Return [x, y] of the center of cell containing provided text 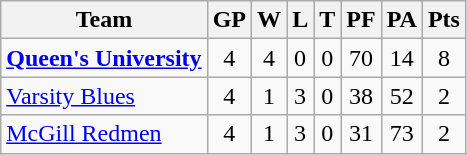
52 [402, 96]
73 [402, 134]
W [270, 20]
Queen's University [104, 58]
31 [361, 134]
38 [361, 96]
PF [361, 20]
14 [402, 58]
8 [444, 58]
GP [229, 20]
Varsity Blues [104, 96]
L [300, 20]
McGill Redmen [104, 134]
70 [361, 58]
Pts [444, 20]
Team [104, 20]
T [328, 20]
PA [402, 20]
